Scan for the cell matching the given text and deliver its (x, y) coordinate at center. 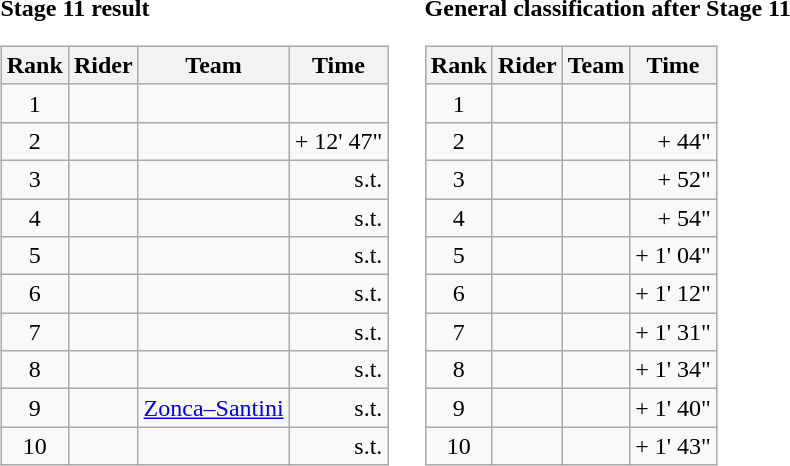
+ 1' 43" (674, 446)
+ 1' 34" (674, 370)
Zonca–Santini (214, 408)
+ 1' 31" (674, 332)
+ 1' 40" (674, 408)
+ 44" (674, 141)
+ 1' 04" (674, 256)
+ 52" (674, 179)
+ 1' 12" (674, 294)
+ 12' 47" (338, 141)
+ 54" (674, 217)
